Detect which cell encompasses the target text, then output its (X, Y) center coordinate. 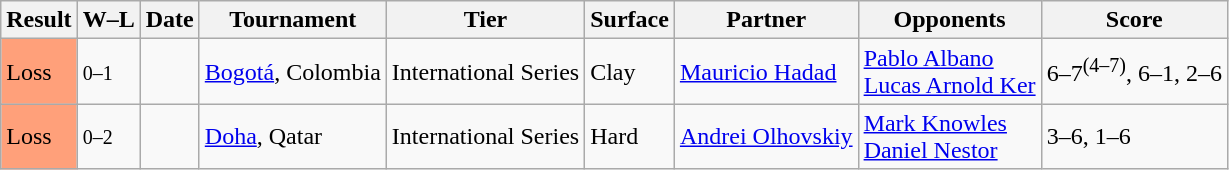
3–6, 1–6 (1134, 136)
Partner (766, 20)
W–L (108, 20)
Doha, Qatar (292, 136)
Pablo Albano Lucas Arnold Ker (950, 72)
Opponents (950, 20)
Tournament (292, 20)
0–2 (108, 136)
Mauricio Hadad (766, 72)
Hard (630, 136)
6–7(4–7), 6–1, 2–6 (1134, 72)
Surface (630, 20)
0–1 (108, 72)
Tier (485, 20)
Date (170, 20)
Mark Knowles Daniel Nestor (950, 136)
Clay (630, 72)
Andrei Olhovskiy (766, 136)
Result (39, 20)
Bogotá, Colombia (292, 72)
Score (1134, 20)
